Capture the cell that displays the provided text and extract its [X, Y] central coordinate. 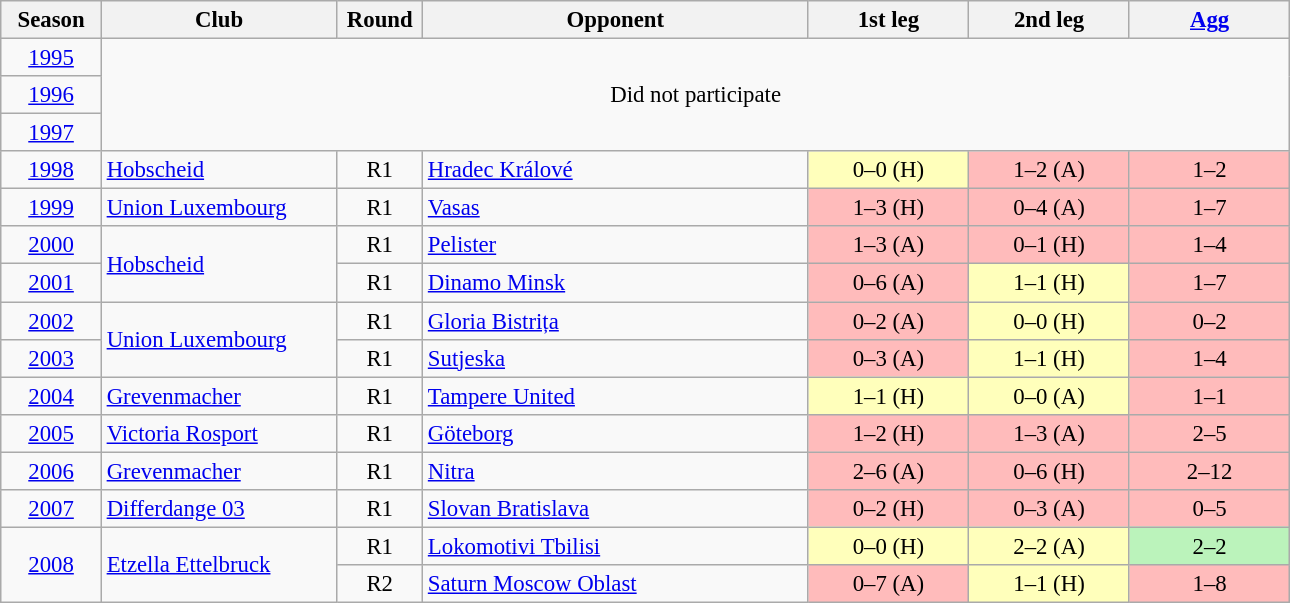
Agg [1210, 20]
Vasas [616, 208]
Hradec Králové [616, 170]
Saturn Moscow Oblast [616, 584]
1998 [52, 170]
Season [52, 20]
Slovan Bratislava [616, 509]
Round [380, 20]
2007 [52, 509]
Club [219, 20]
Nitra [616, 471]
0–2 [1210, 321]
0–6 (A) [888, 283]
2008 [52, 564]
1997 [52, 133]
Differdange 03 [219, 509]
1–2 (A) [1050, 170]
Sutjeska [616, 358]
2001 [52, 283]
Victoria Rosport [219, 433]
1999 [52, 208]
1995 [52, 58]
2–2 (A) [1050, 546]
0–5 [1210, 509]
1–2 (H) [888, 433]
Did not participate [696, 96]
0–2 (A) [888, 321]
0–7 (A) [888, 584]
Göteborg [616, 433]
1–1 [1210, 396]
Tampere United [616, 396]
R2 [380, 584]
Opponent [616, 20]
Gloria Bistrița [616, 321]
1–3 (H) [888, 208]
1st leg [888, 20]
0–2 (H) [888, 509]
2006 [52, 471]
Pelister [616, 245]
Dinamo Minsk [616, 283]
2005 [52, 433]
2004 [52, 396]
0–0 (A) [1050, 396]
2–12 [1210, 471]
Lokomotivi Tbilisi [616, 546]
2003 [52, 358]
0–6 (H) [1050, 471]
1–8 [1210, 584]
1996 [52, 95]
1–2 [1210, 170]
0–4 (A) [1050, 208]
2–2 [1210, 546]
2nd leg [1050, 20]
0–1 (H) [1050, 245]
2000 [52, 245]
2–6 (A) [888, 471]
2002 [52, 321]
2–5 [1210, 433]
Etzella Ettelbruck [219, 564]
